Return [X, Y] of the center of cell containing provided text 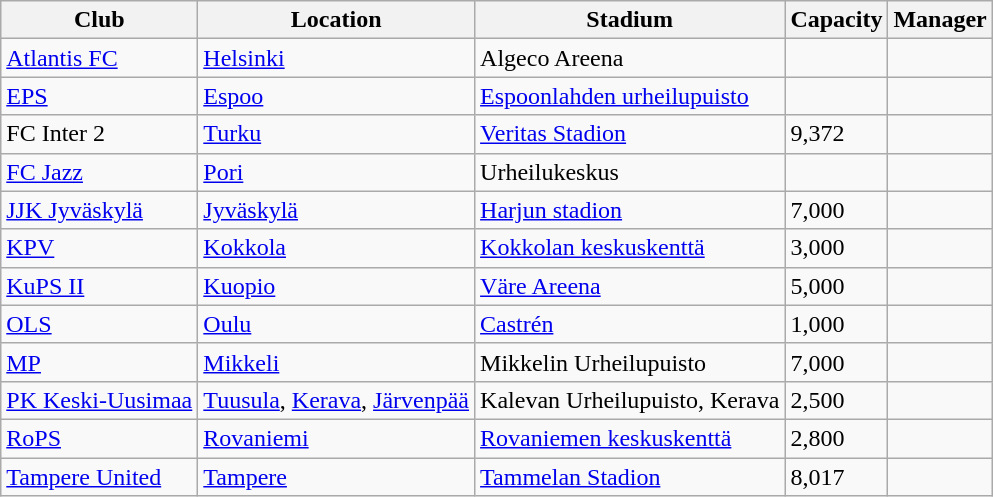
JJK Jyväskylä [100, 210]
Kokkola [336, 248]
Helsinki [336, 58]
Tampere [336, 477]
RoPS [100, 438]
EPS [100, 96]
Mikkeli [336, 362]
OLS [100, 324]
Oulu [336, 324]
Algeco Areena [630, 58]
Location [336, 20]
Kalevan Urheilupuisto, Kerava [630, 400]
9,372 [836, 134]
2,800 [836, 438]
Rovaniemi [336, 438]
Club [100, 20]
Atlantis FC [100, 58]
Harjun stadion [630, 210]
Tuusula, Kerava, Järvenpää [336, 400]
Rovaniemen keskuskenttä [630, 438]
8,017 [836, 477]
MP [100, 362]
Turku [336, 134]
Espoo [336, 96]
Väre Areena [630, 286]
Veritas Stadion [630, 134]
Jyväskylä [336, 210]
Pori [336, 172]
Urheilukeskus [630, 172]
Tammelan Stadion [630, 477]
PK Keski-Uusimaa [100, 400]
Stadium [630, 20]
KPV [100, 248]
2,500 [836, 400]
Castrén [630, 324]
Kokkolan keskuskenttä [630, 248]
Kuopio [336, 286]
5,000 [836, 286]
3,000 [836, 248]
FC Jazz [100, 172]
Manager [940, 20]
Espoonlahden urheilupuisto [630, 96]
Tampere United [100, 477]
KuPS II [100, 286]
1,000 [836, 324]
FC Inter 2 [100, 134]
Mikkelin Urheilupuisto [630, 362]
Capacity [836, 20]
